From the cell containing the given text, extract its center point as (X, Y) coordinate. 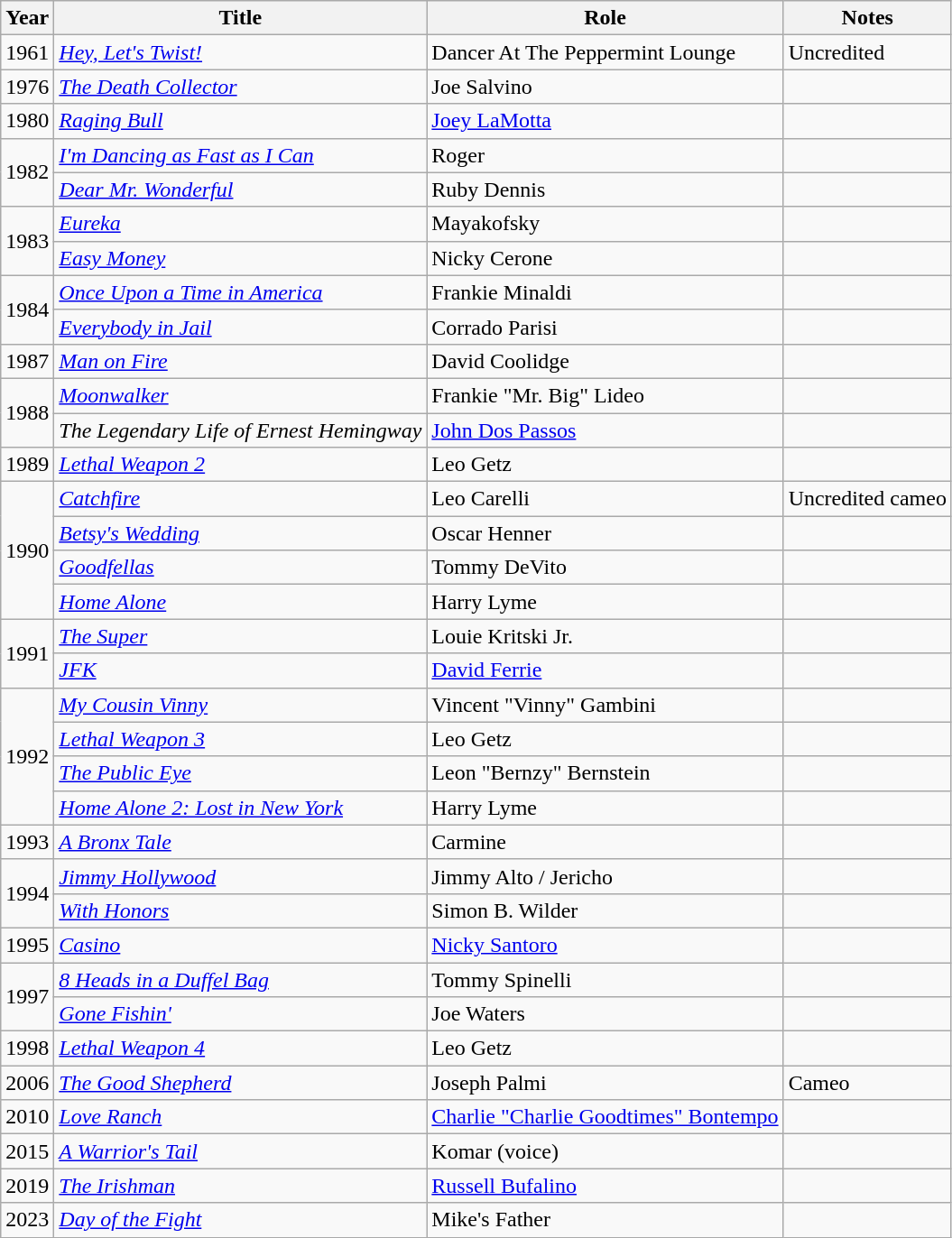
Tommy DeVito (605, 568)
2019 (27, 1186)
1982 (27, 172)
JFK (240, 670)
Ruby Dennis (605, 189)
1976 (27, 87)
Leo Carelli (605, 499)
1989 (27, 465)
I'm Dancing as Fast as I Can (240, 155)
Lethal Weapon 3 (240, 739)
The Good Shepherd (240, 1083)
Year (27, 18)
Notes (867, 18)
Home Alone (240, 602)
Role (605, 18)
With Honors (240, 910)
Uncredited (867, 52)
1997 (27, 996)
Nicky Santoro (605, 945)
A Warrior's Tail (240, 1151)
Everybody in Jail (240, 327)
Jimmy Alto / Jericho (605, 876)
1988 (27, 412)
Home Alone 2: Lost in New York (240, 808)
Goodfellas (240, 568)
Cameo (867, 1083)
Carmine (605, 842)
Roger (605, 155)
1992 (27, 756)
My Cousin Vinny (240, 705)
Catchfire (240, 499)
Casino (240, 945)
1998 (27, 1049)
Corrado Parisi (605, 327)
Charlie "Charlie Goodtimes" Bontempo (605, 1117)
Louie Kritski Jr. (605, 636)
2010 (27, 1117)
The Public Eye (240, 773)
Man on Fire (240, 361)
David Ferrie (605, 670)
Mike's Father (605, 1220)
1984 (27, 309)
Easy Money (240, 258)
Leon "Bernzy" Bernstein (605, 773)
1961 (27, 52)
Jimmy Hollywood (240, 876)
1987 (27, 361)
Nicky Cerone (605, 258)
Title (240, 18)
Eureka (240, 224)
1994 (27, 893)
Gone Fishin' (240, 1014)
Joey LaMotta (605, 121)
John Dos Passos (605, 430)
Frankie Minaldi (605, 292)
Raging Bull (240, 121)
2015 (27, 1151)
Mayakofsky (605, 224)
Love Ranch (240, 1117)
Moonwalker (240, 395)
Lethal Weapon 4 (240, 1049)
8 Heads in a Duffel Bag (240, 979)
Uncredited cameo (867, 499)
Lethal Weapon 2 (240, 465)
Simon B. Wilder (605, 910)
Joe Waters (605, 1014)
2006 (27, 1083)
Day of the Fight (240, 1220)
Tommy Spinelli (605, 979)
Oscar Henner (605, 533)
1993 (27, 842)
Joseph Palmi (605, 1083)
A Bronx Tale (240, 842)
Dancer At The Peppermint Lounge (605, 52)
The Irishman (240, 1186)
Vincent "Vinny" Gambini (605, 705)
2023 (27, 1220)
The Death Collector (240, 87)
Once Upon a Time in America (240, 292)
Russell Bufalino (605, 1186)
Komar (voice) (605, 1151)
Hey, Let's Twist! (240, 52)
Dear Mr. Wonderful (240, 189)
The Super (240, 636)
The Legendary Life of Ernest Hemingway (240, 430)
David Coolidge (605, 361)
Joe Salvino (605, 87)
Frankie "Mr. Big" Lideo (605, 395)
1990 (27, 550)
Betsy's Wedding (240, 533)
1995 (27, 945)
1991 (27, 653)
1983 (27, 241)
1980 (27, 121)
